From the cell containing the given text, extract its center point as [x, y] coordinate. 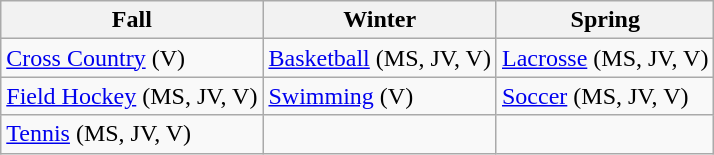
Field Hockey (MS, JV, V) [132, 96]
Swimming (V) [380, 96]
Soccer (MS, JV, V) [605, 96]
Lacrosse (MS, JV, V) [605, 58]
Winter [380, 20]
Spring [605, 20]
Cross Country (V) [132, 58]
Basketball (MS, JV, V) [380, 58]
Tennis (MS, JV, V) [132, 134]
Fall [132, 20]
